Identify which cell holds the provided text, then report its (x, y) central coordinate. 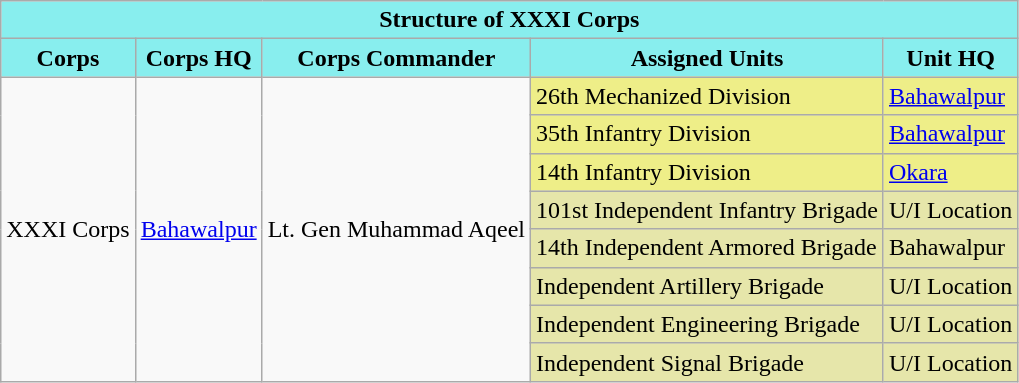
XXXI Corps (68, 229)
35th Infantry Division (708, 134)
Lt. Gen Muhammad Aqeel (396, 229)
Independent Engineering Brigade (708, 324)
Independent Signal Brigade (708, 362)
Independent Artillery Brigade (708, 286)
Corps HQ (198, 58)
Corps Commander (396, 58)
14th Infantry Division (708, 172)
Corps (68, 58)
101st Independent Infantry Brigade (708, 210)
Structure of XXXI Corps (510, 20)
26th Mechanized Division (708, 96)
Assigned Units (708, 58)
Unit HQ (950, 58)
14th Independent Armored Brigade (708, 248)
Okara (950, 172)
